Return (x, y) of the center of cell containing provided text 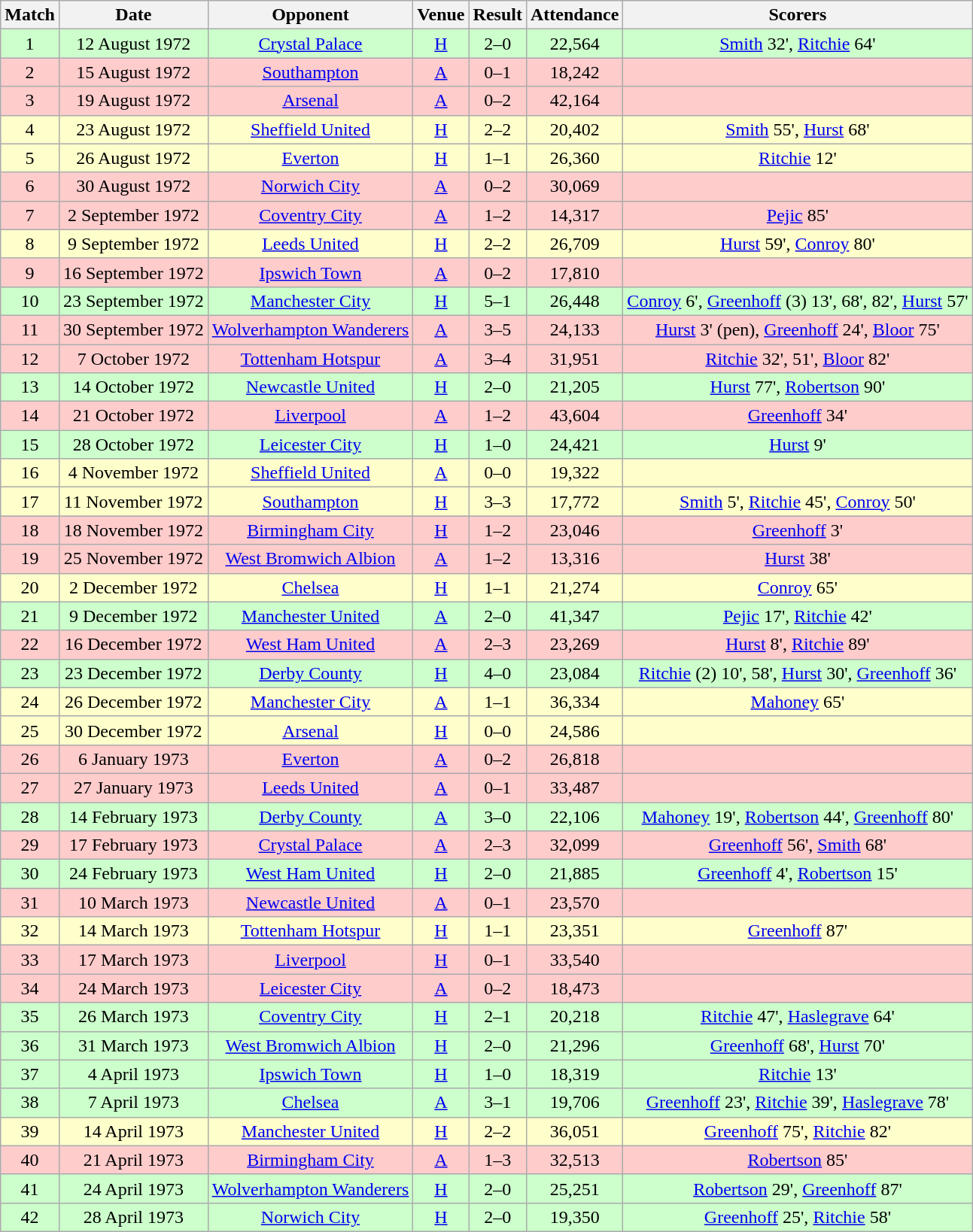
20,218 (574, 1017)
26 December 1972 (133, 702)
Venue (441, 15)
15 August 1972 (133, 72)
33,540 (574, 960)
26,709 (574, 244)
24 February 1973 (133, 874)
Opponent (310, 15)
Hurst 77', Robertson 90' (798, 387)
Hurst 8', Ritchie 89' (798, 645)
Ritchie 12' (798, 158)
2 (30, 72)
Pejic 85' (798, 215)
26,818 (574, 759)
15 (30, 445)
Ritchie 13' (798, 1074)
Greenhoff 23', Ritchie 39', Haslegrave 78' (798, 1103)
Ritchie 47', Haslegrave 64' (798, 1017)
17 (30, 502)
42,164 (574, 101)
23 December 1972 (133, 673)
2–1 (497, 1017)
25 (30, 730)
9 September 1972 (133, 244)
3–5 (497, 329)
Greenhoff 68', Hurst 70' (798, 1045)
30 August 1972 (133, 187)
30,069 (574, 187)
Hurst 38' (798, 559)
42 (30, 1217)
29 (30, 845)
4 April 1973 (133, 1074)
23 (30, 673)
31 March 1973 (133, 1045)
10 (30, 301)
1–3 (497, 1160)
5 (30, 158)
36,051 (574, 1131)
13,316 (574, 559)
Hurst 9' (798, 445)
Pejic 17', Ritchie 42' (798, 616)
3–3 (497, 502)
16 December 1972 (133, 645)
33 (30, 960)
Mahoney 65' (798, 702)
21,296 (574, 1045)
10 March 1973 (133, 903)
Conroy 6', Greenhoff (3) 13', 68', 82', Hurst 57' (798, 301)
21 October 1972 (133, 416)
19,350 (574, 1217)
28 April 1973 (133, 1217)
43,604 (574, 416)
23 August 1972 (133, 129)
23 September 1972 (133, 301)
27 (30, 787)
Smith 5', Ritchie 45', Conroy 50' (798, 502)
2 September 1972 (133, 215)
36,334 (574, 702)
31,951 (574, 359)
3 (30, 101)
4–0 (497, 673)
24,133 (574, 329)
11 November 1972 (133, 502)
14 April 1973 (133, 1131)
24 March 1973 (133, 988)
14 February 1973 (133, 816)
17,772 (574, 502)
25,251 (574, 1188)
18,242 (574, 72)
Scorers (798, 15)
24 (30, 702)
Mahoney 19', Robertson 44', Greenhoff 80' (798, 816)
16 (30, 473)
11 (30, 329)
30 December 1972 (133, 730)
19,322 (574, 473)
18 (30, 530)
24,586 (574, 730)
Ritchie (2) 10', 58', Hurst 30', Greenhoff 36' (798, 673)
17 March 1973 (133, 960)
18,473 (574, 988)
Greenhoff 3' (798, 530)
17,810 (574, 272)
41 (30, 1188)
14,317 (574, 215)
27 January 1973 (133, 787)
24 April 1973 (133, 1188)
9 December 1972 (133, 616)
23,351 (574, 931)
Robertson 85' (798, 1160)
19 (30, 559)
7 October 1972 (133, 359)
4 November 1972 (133, 473)
18,319 (574, 1074)
19 August 1972 (133, 101)
22,564 (574, 44)
21 (30, 616)
38 (30, 1103)
Greenhoff 4', Robertson 15' (798, 874)
Date (133, 15)
26 August 1972 (133, 158)
21,205 (574, 387)
Greenhoff 75', Ritchie 82' (798, 1131)
26,448 (574, 301)
16 September 1972 (133, 272)
23,084 (574, 673)
41,347 (574, 616)
14 March 1973 (133, 931)
12 (30, 359)
Attendance (574, 15)
20 (30, 587)
17 February 1973 (133, 845)
Greenhoff 87' (798, 931)
33,487 (574, 787)
36 (30, 1045)
32,099 (574, 845)
Hurst 59', Conroy 80' (798, 244)
23,269 (574, 645)
21 April 1973 (133, 1160)
3–1 (497, 1103)
12 August 1972 (133, 44)
30 September 1972 (133, 329)
Smith 55', Hurst 68' (798, 129)
6 (30, 187)
21,274 (574, 587)
39 (30, 1131)
8 (30, 244)
22 (30, 645)
5–1 (497, 301)
31 (30, 903)
14 October 1972 (133, 387)
25 November 1972 (133, 559)
28 October 1972 (133, 445)
26 March 1973 (133, 1017)
1 (30, 44)
2 December 1972 (133, 587)
20,402 (574, 129)
Robertson 29', Greenhoff 87' (798, 1188)
23,570 (574, 903)
Conroy 65' (798, 587)
7 (30, 215)
24,421 (574, 445)
Greenhoff 25', Ritchie 58' (798, 1217)
3–0 (497, 816)
26 (30, 759)
Ritchie 32', 51', Bloor 82' (798, 359)
30 (30, 874)
32,513 (574, 1160)
28 (30, 816)
22,106 (574, 816)
14 (30, 416)
9 (30, 272)
32 (30, 931)
18 November 1972 (133, 530)
Match (30, 15)
23,046 (574, 530)
21,885 (574, 874)
35 (30, 1017)
26,360 (574, 158)
3–4 (497, 359)
Greenhoff 56', Smith 68' (798, 845)
13 (30, 387)
34 (30, 988)
19,706 (574, 1103)
7 April 1973 (133, 1103)
Hurst 3' (pen), Greenhoff 24', Bloor 75' (798, 329)
Result (497, 15)
Greenhoff 34' (798, 416)
37 (30, 1074)
4 (30, 129)
40 (30, 1160)
Smith 32', Ritchie 64' (798, 44)
6 January 1973 (133, 759)
